Search for the cell housing the specified text and yield its [x, y] center coordinate. 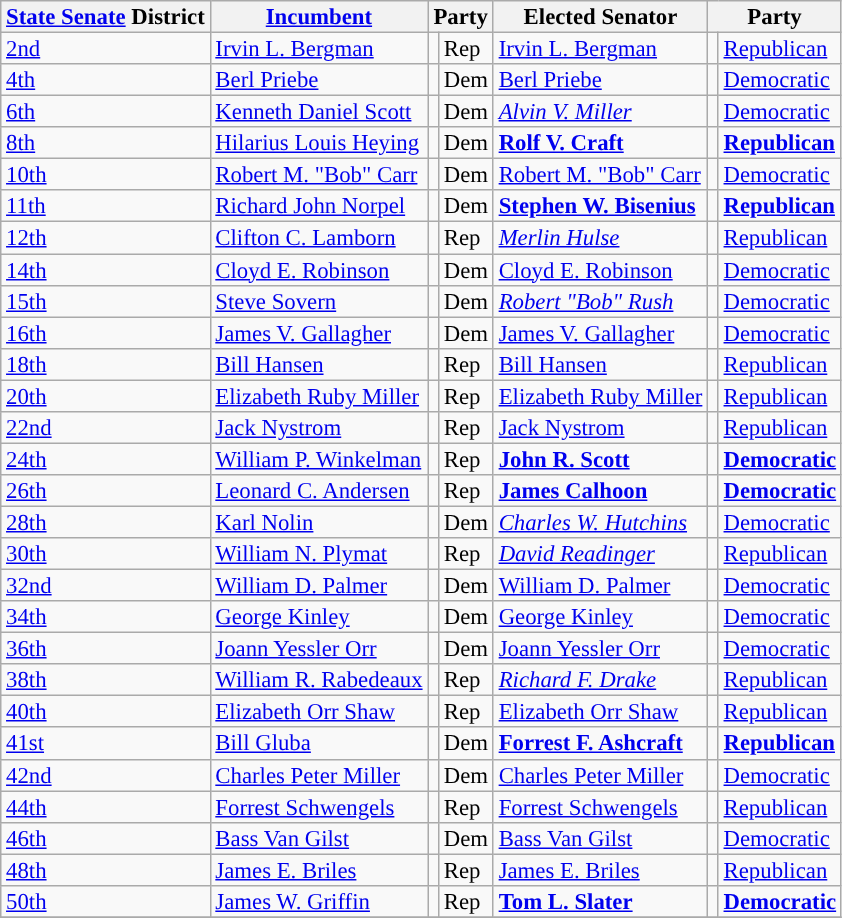
William P. Winkelman [319, 459]
14th [106, 270]
Kenneth Daniel Scott [319, 112]
Forrest F. Ashcraft [600, 744]
James W. Griffin [319, 902]
32nd [106, 586]
Bill Gluba [319, 744]
24th [106, 459]
8th [106, 143]
Richard F. Drake [600, 680]
15th [106, 301]
20th [106, 396]
David Readinger [600, 554]
James Calhoon [600, 491]
38th [106, 680]
Stephen W. Bisenius [600, 206]
28th [106, 522]
34th [106, 617]
11th [106, 206]
Hilarius Louis Heying [319, 143]
Steve Sovern [319, 301]
6th [106, 112]
Elected Senator [600, 17]
12th [106, 238]
Merlin Hulse [600, 238]
Alvin V. Miller [600, 112]
State Senate District [106, 17]
10th [106, 175]
William N. Plymat [319, 554]
50th [106, 902]
Leonard C. Andersen [319, 491]
30th [106, 554]
John R. Scott [600, 459]
Robert "Bob" Rush [600, 301]
Richard John Norpel [319, 206]
Karl Nolin [319, 522]
26th [106, 491]
48th [106, 870]
Rolf V. Craft [600, 143]
42nd [106, 775]
4th [106, 80]
2nd [106, 49]
Charles W. Hutchins [600, 522]
18th [106, 364]
44th [106, 807]
Clifton C. Lamborn [319, 238]
46th [106, 838]
Incumbent [319, 17]
41st [106, 744]
36th [106, 649]
William R. Rabedeaux [319, 680]
40th [106, 712]
22nd [106, 428]
Tom L. Slater [600, 902]
16th [106, 333]
